Pinpoint the cell where the given text exists, returning its (X, Y) midpoint coordinate. 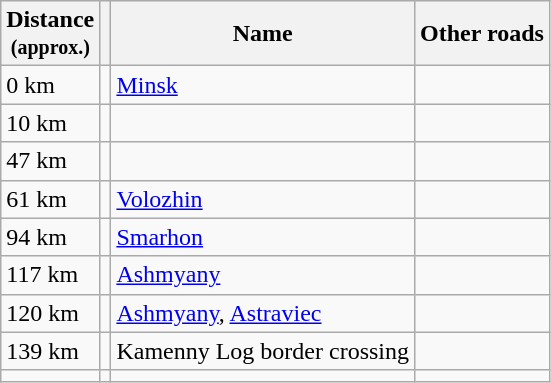
Distance(approx.) (50, 34)
94 km (50, 237)
Ashmyany, Astraviec (263, 313)
Volozhin (263, 199)
Ashmyany (263, 275)
120 km (50, 313)
139 km (50, 351)
Smarhon (263, 237)
Name (263, 34)
0 km (50, 85)
117 km (50, 275)
Kamenny Log border crossing (263, 351)
Other roads (482, 34)
Minsk (263, 85)
47 km (50, 161)
10 km (50, 123)
61 km (50, 199)
